Pinpoint the cell where the given text exists, returning its (x, y) midpoint coordinate. 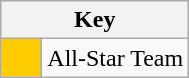
Key (95, 20)
All-Star Team (116, 58)
